Provide the (X, Y) coordinate of the cell's center where the given text is located.  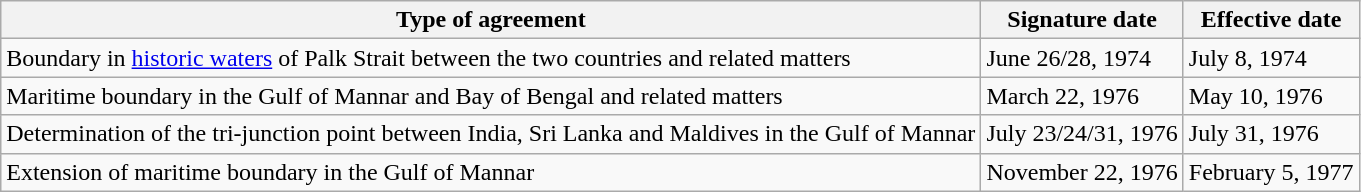
Determination of the tri-junction point between India, Sri Lanka and Maldives in the Gulf of Mannar (491, 134)
February 5, 1977 (1271, 172)
Boundary in historic waters of Palk Strait between the two countries and related matters (491, 58)
June 26/28, 1974 (1082, 58)
Maritime boundary in the Gulf of Mannar and Bay of Bengal and related matters (491, 96)
March 22, 1976 (1082, 96)
Type of agreement (491, 20)
July 8, 1974 (1271, 58)
Effective date (1271, 20)
July 31, 1976 (1271, 134)
Signature date (1082, 20)
November 22, 1976 (1082, 172)
July 23/24/31, 1976 (1082, 134)
May 10, 1976 (1271, 96)
Extension of maritime boundary in the Gulf of Mannar (491, 172)
